Capture the cell that displays the provided text and extract its [X, Y] central coordinate. 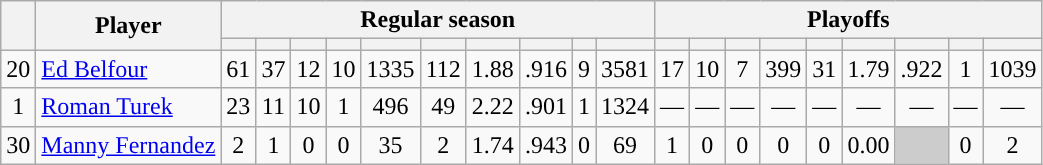
1.74 [492, 145]
.943 [546, 145]
23 [238, 107]
2.22 [492, 107]
11 [274, 107]
3581 [626, 69]
37 [274, 69]
1324 [626, 107]
Ed Belfour [128, 69]
399 [784, 69]
Player [128, 26]
1.79 [868, 69]
30 [18, 145]
35 [390, 145]
1.88 [492, 69]
112 [443, 69]
7 [742, 69]
61 [238, 69]
12 [308, 69]
20 [18, 69]
9 [584, 69]
69 [626, 145]
Regular season [438, 20]
Manny Fernandez [128, 145]
31 [824, 69]
17 [672, 69]
.922 [922, 69]
0.00 [868, 145]
1039 [1012, 69]
Playoffs [849, 20]
496 [390, 107]
.916 [546, 69]
49 [443, 107]
.901 [546, 107]
1335 [390, 69]
Roman Turek [128, 107]
